For the text-containing cell, return its midpoint in (x, y) coordinate format. 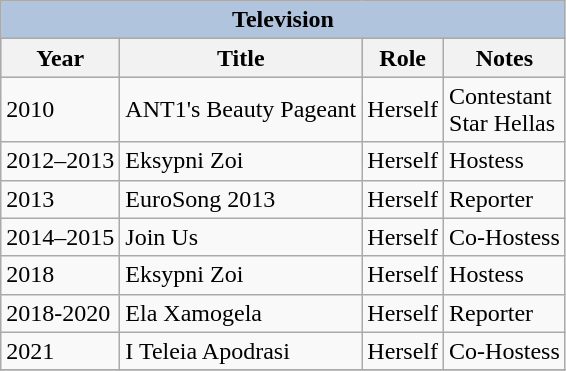
Role (403, 58)
Notes (505, 58)
Join Us (241, 237)
EuroSong 2013 (241, 199)
I Teleia Apodrasi (241, 351)
2018 (60, 275)
2021 (60, 351)
2018-2020 (60, 313)
2014–2015 (60, 237)
2010 (60, 110)
Title (241, 58)
ANT1's Beauty Pageant (241, 110)
Year (60, 58)
2013 (60, 199)
Television (284, 20)
2012–2013 (60, 161)
Ela Xamogela (241, 313)
ContestantStar Hellas (505, 110)
